Detect which cell encompasses the target text, then output its [x, y] center coordinate. 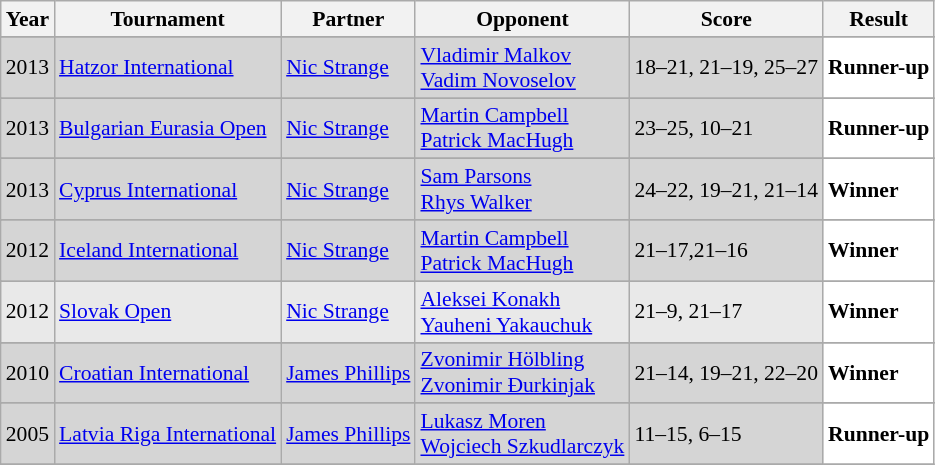
Aleksei Konakh Yauheni Yakauchuk [522, 312]
2010 [28, 372]
21–9, 21–17 [726, 312]
18–21, 21–19, 25–27 [726, 68]
Tournament [168, 19]
21–17,21–16 [726, 250]
Bulgarian Eurasia Open [168, 128]
24–22, 19–21, 21–14 [726, 190]
Hatzor International [168, 68]
Vladimir Malkov Vadim Novoselov [522, 68]
2005 [28, 434]
Slovak Open [168, 312]
23–25, 10–21 [726, 128]
Opponent [522, 19]
11–15, 6–15 [726, 434]
Iceland International [168, 250]
Croatian International [168, 372]
Zvonimir Hölbling Zvonimir Đurkinjak [522, 372]
Partner [348, 19]
Result [878, 19]
Latvia Riga International [168, 434]
Lukasz Moren Wojciech Szkudlarczyk [522, 434]
Cyprus International [168, 190]
Year [28, 19]
Sam Parsons Rhys Walker [522, 190]
Score [726, 19]
21–14, 19–21, 22–20 [726, 372]
